Identify which cell holds the provided text, then report its [x, y] central coordinate. 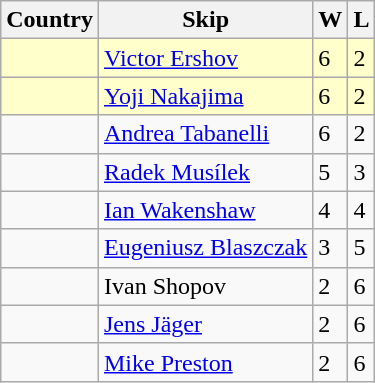
Jens Jäger [205, 324]
Ian Wakenshaw [205, 210]
Eugeniusz Blaszczak [205, 248]
Yoji Nakajima [205, 96]
W [330, 20]
Mike Preston [205, 362]
L [362, 20]
Skip [205, 20]
Victor Ershov [205, 58]
Radek Musílek [205, 172]
Country [50, 20]
Ivan Shopov [205, 286]
Andrea Tabanelli [205, 134]
